Locate the cell with the specified text and output its (X, Y) center coordinate. 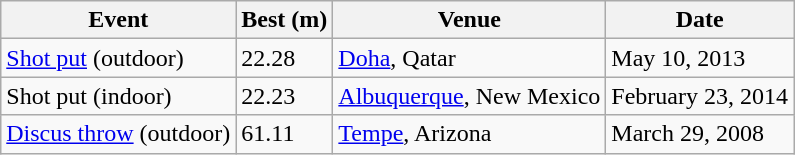
Date (700, 20)
Discus throw (outdoor) (118, 134)
Venue (470, 20)
Albuquerque, New Mexico (470, 96)
61.11 (284, 134)
May 10, 2013 (700, 58)
March 29, 2008 (700, 134)
Doha, Qatar (470, 58)
Best (m) (284, 20)
February 23, 2014 (700, 96)
Event (118, 20)
Shot put (indoor) (118, 96)
22.23 (284, 96)
22.28 (284, 58)
Shot put (outdoor) (118, 58)
Tempe, Arizona (470, 134)
